Return the [x, y] coordinate for the center point of the cell that contains the specified text.  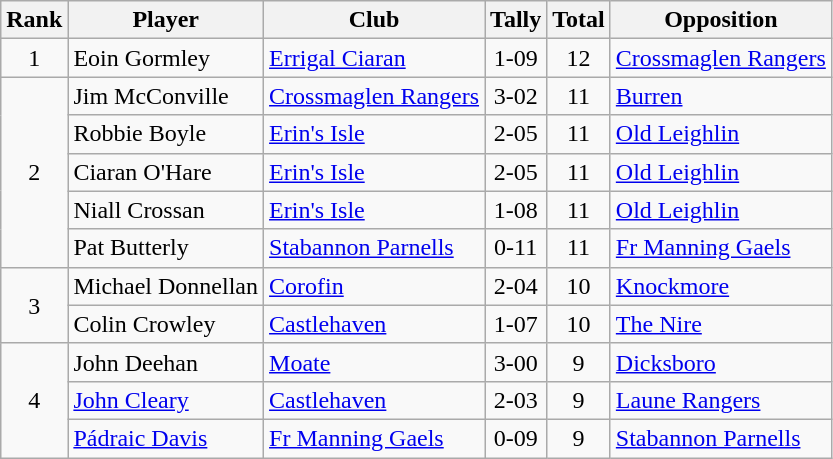
3-02 [516, 96]
2 [34, 172]
Opposition [720, 20]
Dicksboro [720, 362]
Burren [720, 96]
John Cleary [166, 400]
Knockmore [720, 286]
Rank [34, 20]
The Nire [720, 324]
3 [34, 305]
2-03 [516, 400]
Tally [516, 20]
Pádraic Davis [166, 438]
1-07 [516, 324]
Ciaran O'Hare [166, 172]
3-00 [516, 362]
1-08 [516, 210]
12 [579, 58]
Colin Crowley [166, 324]
Player [166, 20]
Club [374, 20]
1-09 [516, 58]
Errigal Ciaran [374, 58]
Laune Rangers [720, 400]
4 [34, 400]
Pat Butterly [166, 248]
0-09 [516, 438]
2-04 [516, 286]
Jim McConville [166, 96]
Total [579, 20]
1 [34, 58]
Corofin [374, 286]
John Deehan [166, 362]
Moate [374, 362]
Niall Crossan [166, 210]
Eoin Gormley [166, 58]
0-11 [516, 248]
Michael Donnellan [166, 286]
Robbie Boyle [166, 134]
